Provide the (X, Y) coordinate of the cell's center where the given text is located.  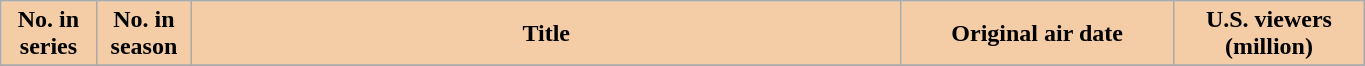
U.S. viewers(million) (1268, 34)
No. inseries (48, 34)
Title (546, 34)
No. inseason (144, 34)
Original air date (1038, 34)
